Provide the [x, y] coordinate of the cell's center where the given text is located.  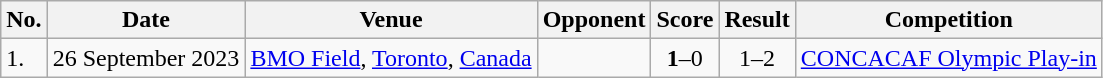
26 September 2023 [146, 58]
1–2 [757, 58]
BMO Field, Toronto, Canada [391, 58]
Result [757, 20]
Opponent [594, 20]
CONCACAF Olympic Play-in [948, 58]
Date [146, 20]
Competition [948, 20]
Score [685, 20]
No. [24, 20]
1–0 [685, 58]
Venue [391, 20]
1. [24, 58]
